Return [X, Y] of the center of cell containing provided text 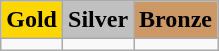
Silver [98, 20]
Bronze [176, 20]
Gold [32, 20]
